Output the (x, y) coordinate of the center of the cell containing the given text.  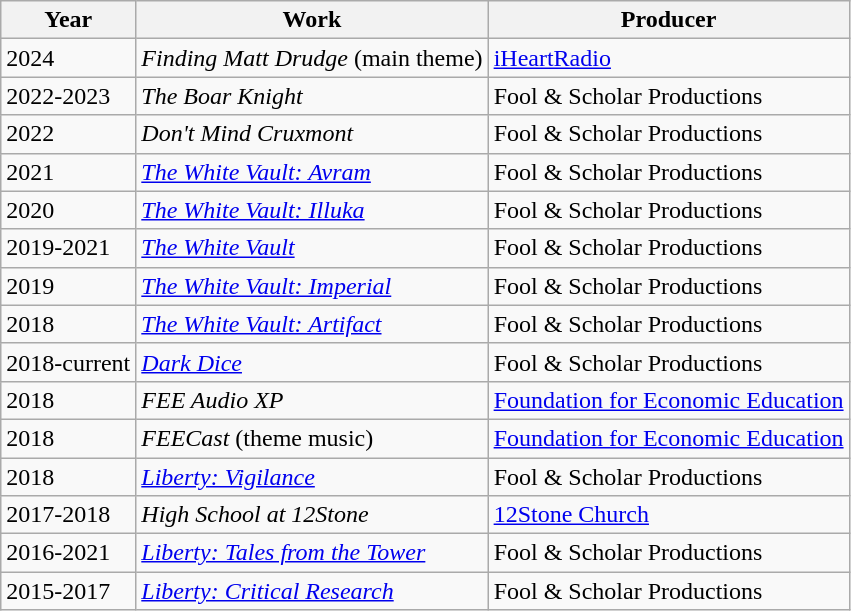
Producer (668, 20)
2021 (68, 172)
2018-current (68, 362)
Liberty: Critical Research (312, 591)
2022 (68, 134)
The White Vault: Illuka (312, 210)
Don't Mind Cruxmont (312, 134)
Liberty: Vigilance (312, 477)
Work (312, 20)
2017-2018 (68, 515)
2024 (68, 58)
2015-2017 (68, 591)
Finding Matt Drudge (main theme) (312, 58)
2022-2023 (68, 96)
Dark Dice (312, 362)
Year (68, 20)
The White Vault: Artifact (312, 324)
2019-2021 (68, 248)
2019 (68, 286)
12Stone Church (668, 515)
FEE Audio XP (312, 400)
Liberty: Tales from the Tower (312, 553)
The White Vault: Imperial (312, 286)
iHeartRadio (668, 58)
The Boar Knight (312, 96)
High School at 12Stone (312, 515)
The White Vault (312, 248)
FEECast (theme music) (312, 438)
2016-2021 (68, 553)
2020 (68, 210)
The White Vault: Avram (312, 172)
